Scan for the cell matching the given text and deliver its (x, y) coordinate at center. 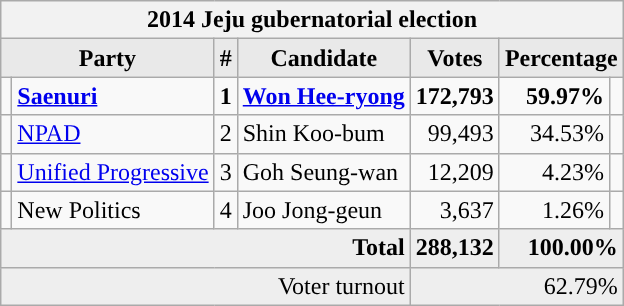
# (226, 58)
1.26% (554, 210)
172,793 (454, 96)
99,493 (454, 134)
Joo Jong-geun (324, 210)
1 (226, 96)
2014 Jeju gubernatorial election (312, 20)
59.97% (554, 96)
Goh Seung-wan (324, 172)
62.79% (516, 286)
2 (226, 134)
Votes (454, 58)
Unified Progressive (113, 172)
New Politics (113, 210)
34.53% (554, 134)
288,132 (454, 248)
Saenuri (113, 96)
Voter turnout (206, 286)
Party (108, 58)
4.23% (554, 172)
NPAD (113, 134)
100.00% (561, 248)
Candidate (324, 58)
Percentage (561, 58)
Shin Koo-bum (324, 134)
Won Hee-ryong (324, 96)
3 (226, 172)
12,209 (454, 172)
Total (206, 248)
3,637 (454, 210)
4 (226, 210)
